From the cell containing the given text, extract its center point as (x, y) coordinate. 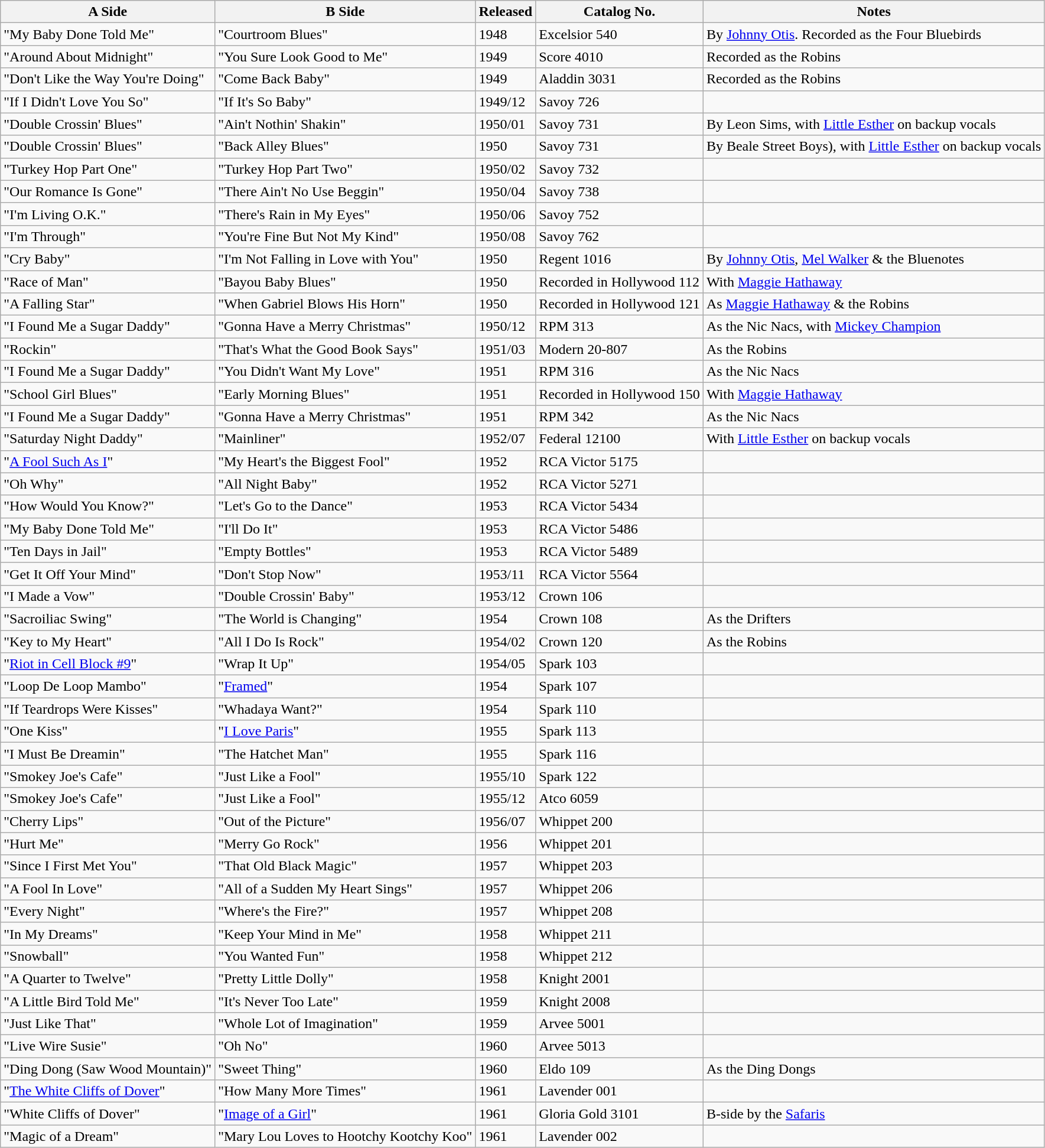
"Mary Lou Loves to Hootchy Kootchy Koo" (345, 1136)
1948 (506, 34)
Catalog No. (620, 12)
Whippet 203 (620, 866)
"There Ain't No Use Beggin" (345, 191)
"If I Didn't Love You So" (108, 102)
1950/04 (506, 191)
"Whole Lot of Imagination" (345, 1024)
Spark 116 (620, 754)
"Cherry Lips" (108, 821)
Spark 113 (620, 731)
"I Made a Vow" (108, 596)
"Framed" (345, 687)
1953/11 (506, 574)
Savoy 732 (620, 169)
"Early Morning Blues" (345, 394)
Crown 108 (620, 619)
RCA Victor 5564 (620, 574)
"A Fool In Love" (108, 889)
"You Wanted Fun" (345, 956)
"If Teardrops Were Kisses" (108, 709)
Lavender 001 (620, 1091)
Excelsior 540 (620, 34)
Notes (874, 12)
RPM 342 (620, 417)
RCA Victor 5486 (620, 529)
Modern 20-807 (620, 349)
1955/10 (506, 776)
"How Would You Know?" (108, 506)
1952/07 (506, 439)
"It's Never Too Late" (345, 1001)
1953/12 (506, 596)
"The World is Changing" (345, 619)
"I'm Through" (108, 236)
As Maggie Hathaway & the Robins (874, 304)
RCA Victor 5489 (620, 551)
"Loop De Loop Mambo" (108, 687)
"When Gabriel Blows His Horn" (345, 304)
"Sacroiliac Swing" (108, 619)
"One Kiss" (108, 731)
"How Many More Times" (345, 1091)
1950/02 (506, 169)
As the Ding Dongs (874, 1069)
"All of a Sudden My Heart Sings" (345, 889)
"Rockin" (108, 349)
1950/01 (506, 124)
"Back Alley Blues" (345, 147)
By Johnny Otis, Mel Walker & the Bluenotes (874, 259)
"The Hatchet Man" (345, 754)
Savoy 752 (620, 214)
B-side by the Safaris (874, 1114)
Whippet 211 (620, 934)
"Ten Days in Jail" (108, 551)
Spark 110 (620, 709)
A Side (108, 12)
1956 (506, 844)
"School Girl Blues" (108, 394)
Savoy 738 (620, 191)
By Beale Street Boys), with Little Esther on backup vocals (874, 147)
"That Old Black Magic" (345, 866)
"Turkey Hop Part Two" (345, 169)
Arvee 5013 (620, 1046)
Crown 120 (620, 641)
Savoy 762 (620, 236)
"Mainliner" (345, 439)
Whippet 208 (620, 911)
B Side (345, 12)
"Race of Man" (108, 282)
1950/12 (506, 327)
"You Didn't Want My Love" (345, 372)
"White Cliffs of Dover" (108, 1114)
"Whadaya Want?" (345, 709)
With Little Esther on backup vocals (874, 439)
"Ain't Nothin' Shakin" (345, 124)
Knight 2001 (620, 978)
Whippet 201 (620, 844)
"I'm Not Falling in Love with You" (345, 259)
"Empty Bottles" (345, 551)
"Keep Your Mind in Me" (345, 934)
"I'm Living O.K." (108, 214)
RPM 316 (620, 372)
Spark 107 (620, 687)
"Magic of a Dream" (108, 1136)
"Oh Why" (108, 484)
Knight 2008 (620, 1001)
"There's Rain in My Eyes" (345, 214)
"All I Do Is Rock" (345, 641)
Recorded in Hollywood 112 (620, 282)
"A Fool Such As I" (108, 461)
"The White Cliffs of Dover" (108, 1091)
"In My Dreams" (108, 934)
"Image of a Girl" (345, 1114)
Atco 6059 (620, 799)
"If It's So Baby" (345, 102)
RCA Victor 5175 (620, 461)
Savoy 726 (620, 102)
Lavender 002 (620, 1136)
"Out of the Picture" (345, 821)
"My Heart's the Biggest Fool" (345, 461)
RCA Victor 5434 (620, 506)
Spark 103 (620, 664)
"A Little Bird Told Me" (108, 1001)
Regent 1016 (620, 259)
Whippet 206 (620, 889)
As the Drifters (874, 619)
"Hurt Me" (108, 844)
"Come Back Baby" (345, 79)
1950/06 (506, 214)
"I'll Do It" (345, 529)
Recorded in Hollywood 150 (620, 394)
"I Love Paris" (345, 731)
"Every Night" (108, 911)
1949/12 (506, 102)
"Key to My Heart" (108, 641)
1956/07 (506, 821)
Crown 106 (620, 596)
Gloria Gold 3101 (620, 1114)
"That's What the Good Book Says" (345, 349)
Whippet 212 (620, 956)
"You Sure Look Good to Me" (345, 57)
"Let's Go to the Dance" (345, 506)
"Turkey Hop Part One" (108, 169)
"Courtroom Blues" (345, 34)
"Don't Like the Way You're Doing" (108, 79)
1951/03 (506, 349)
"Snowball" (108, 956)
"Ding Dong (Saw Wood Mountain)" (108, 1069)
"Don't Stop Now" (345, 574)
"Live Wire Susie" (108, 1046)
"A Falling Star" (108, 304)
Federal 12100 (620, 439)
"Pretty Little Dolly" (345, 978)
Whippet 200 (620, 821)
Spark 122 (620, 776)
1950/08 (506, 236)
"Cry Baby" (108, 259)
"Bayou Baby Blues" (345, 282)
Released (506, 12)
By Leon Sims, with Little Esther on backup vocals (874, 124)
RCA Victor 5271 (620, 484)
Score 4010 (620, 57)
"Riot in Cell Block #9" (108, 664)
Eldo 109 (620, 1069)
"Sweet Thing" (345, 1069)
"I Must Be Dreamin" (108, 754)
Arvee 5001 (620, 1024)
1954/02 (506, 641)
As the Nic Nacs, with Mickey Champion (874, 327)
"Our Romance Is Gone" (108, 191)
"Since I First Met You" (108, 866)
"Double Crossin' Baby" (345, 596)
Recorded in Hollywood 121 (620, 304)
"Merry Go Rock" (345, 844)
1954/05 (506, 664)
"You're Fine But Not My Kind" (345, 236)
"All Night Baby" (345, 484)
"Where's the Fire?" (345, 911)
1955/12 (506, 799)
"Get It Off Your Mind" (108, 574)
Aladdin 3031 (620, 79)
By Johnny Otis. Recorded as the Four Bluebirds (874, 34)
RPM 313 (620, 327)
"Wrap It Up" (345, 664)
"Around About Midnight" (108, 57)
"Just Like That" (108, 1024)
"Oh No" (345, 1046)
"Saturday Night Daddy" (108, 439)
"A Quarter to Twelve" (108, 978)
